Output the (x, y) coordinate of the center of the cell containing the given text.  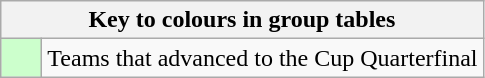
Teams that advanced to the Cup Quarterfinal (262, 58)
Key to colours in group tables (242, 20)
